Determine the [x, y] coordinate at the center of the cell enclosing the given text.  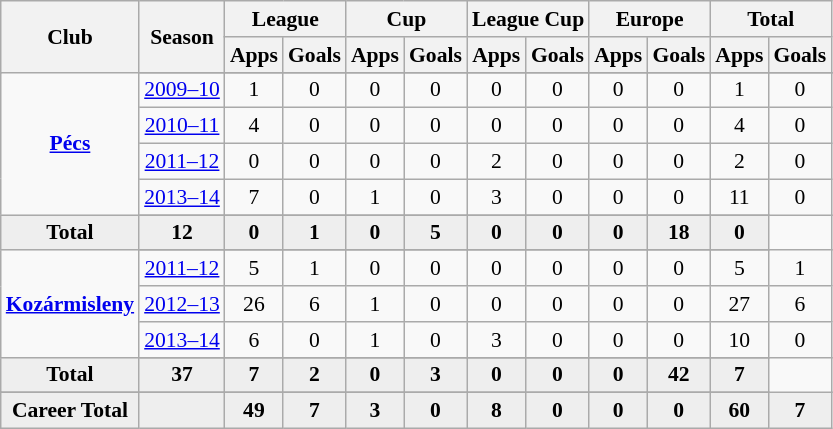
League Cup [528, 19]
Season [182, 36]
27 [739, 304]
37 [182, 375]
Europe [650, 19]
42 [678, 375]
Kozármisleny [70, 304]
11 [739, 197]
49 [254, 411]
Cup [406, 19]
2012–13 [182, 304]
18 [678, 233]
12 [182, 233]
8 [496, 411]
Club [70, 36]
60 [739, 411]
26 [254, 304]
2009–10 [182, 90]
Pécs [70, 143]
2010–11 [182, 126]
League [286, 19]
Career Total [70, 411]
10 [739, 340]
